Extract the (X, Y) coordinate from the center of the cell holding the provided text.  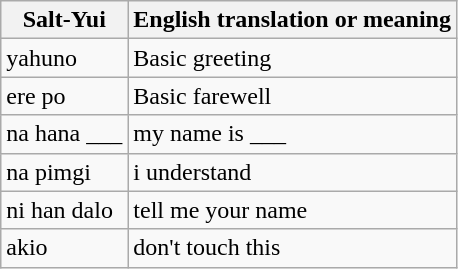
ni han dalo (64, 210)
na pimgi (64, 172)
Salt-Yui (64, 20)
yahuno (64, 58)
na hana ___ (64, 134)
English translation or meaning (292, 20)
my name is ___ (292, 134)
i understand (292, 172)
tell me your name (292, 210)
ere po (64, 96)
Basic greeting (292, 58)
don't touch this (292, 248)
akio (64, 248)
Basic farewell (292, 96)
